Output the [x, y] coordinate of the center of the cell containing the given text.  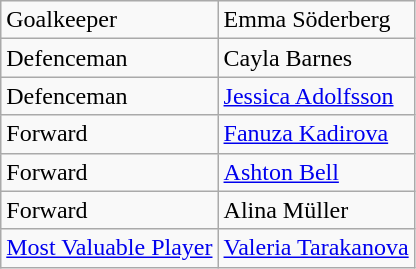
Ashton Bell [316, 172]
Cayla Barnes [316, 58]
Most Valuable Player [110, 248]
Valeria Tarakanova [316, 248]
Jessica Adolfsson [316, 96]
Goalkeeper [110, 20]
Alina Müller [316, 210]
Emma Söderberg [316, 20]
Fanuza Kadirova [316, 134]
